Scan for the cell matching the given text and deliver its [X, Y] coordinate at center. 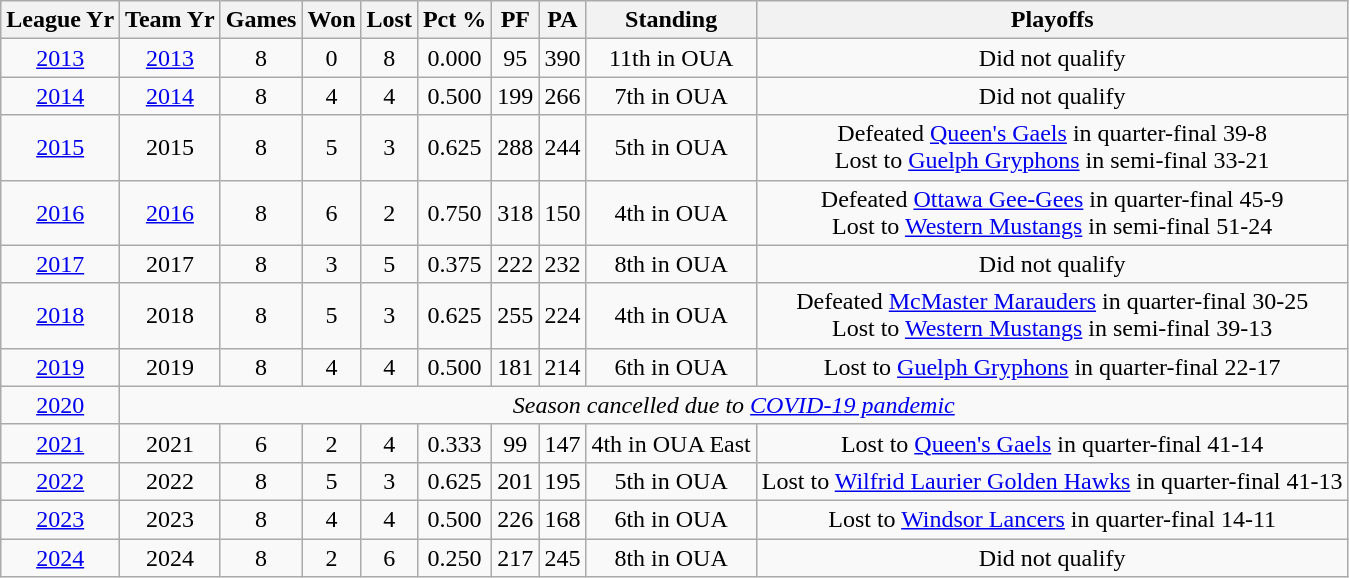
Team Yr [170, 20]
201 [516, 481]
2020 [60, 405]
168 [562, 519]
7th in OUA [671, 96]
0.750 [454, 212]
99 [516, 443]
266 [562, 96]
Lost to Guelph Gryphons in quarter-final 22-17 [1052, 367]
214 [562, 367]
Standing [671, 20]
245 [562, 557]
Pct % [454, 20]
0.375 [454, 264]
Defeated Ottawa Gee-Gees in quarter-final 45-9 Lost to Western Mustangs in semi-final 51-24 [1052, 212]
222 [516, 264]
League Yr [60, 20]
232 [562, 264]
288 [516, 148]
150 [562, 212]
11th in OUA [671, 58]
Lost to Windsor Lancers in quarter-final 14-11 [1052, 519]
226 [516, 519]
Defeated McMaster Marauders in quarter-final 30-25 Lost to Western Mustangs in semi-final 39-13 [1052, 316]
0 [332, 58]
Defeated Queen's Gaels in quarter-final 39-8 Lost to Guelph Gryphons in semi-final 33-21 [1052, 148]
181 [516, 367]
4th in OUA East [671, 443]
PA [562, 20]
0.333 [454, 443]
Won [332, 20]
195 [562, 481]
244 [562, 148]
Lost [389, 20]
Lost to Wilfrid Laurier Golden Hawks in quarter-final 41-13 [1052, 481]
199 [516, 96]
217 [516, 557]
Playoffs [1052, 20]
147 [562, 443]
PF [516, 20]
255 [516, 316]
Season cancelled due to COVID-19 pandemic [734, 405]
224 [562, 316]
95 [516, 58]
Lost to Queen's Gaels in quarter-final 41-14 [1052, 443]
0.250 [454, 557]
390 [562, 58]
Games [261, 20]
0.000 [454, 58]
318 [516, 212]
